Return [X, Y] of the center of cell containing provided text 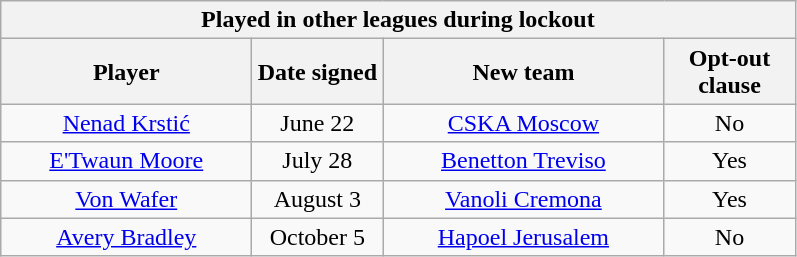
June 22 [318, 123]
Avery Bradley [126, 237]
E'Twaun Moore [126, 161]
Nenad Krstić [126, 123]
CSKA Moscow [524, 123]
Hapoel Jerusalem [524, 237]
Date signed [318, 72]
New team [524, 72]
July 28 [318, 161]
Played in other leagues during lockout [398, 20]
Benetton Treviso [524, 161]
Von Wafer [126, 199]
Opt-out clause [730, 72]
August 3 [318, 199]
Player [126, 72]
Vanoli Cremona [524, 199]
October 5 [318, 237]
